Pinpoint the cell where the given text exists, returning its (x, y) midpoint coordinate. 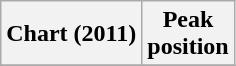
Peakposition (188, 34)
Chart (2011) (72, 34)
